Locate the cell with the specified text and output its (X, Y) center coordinate. 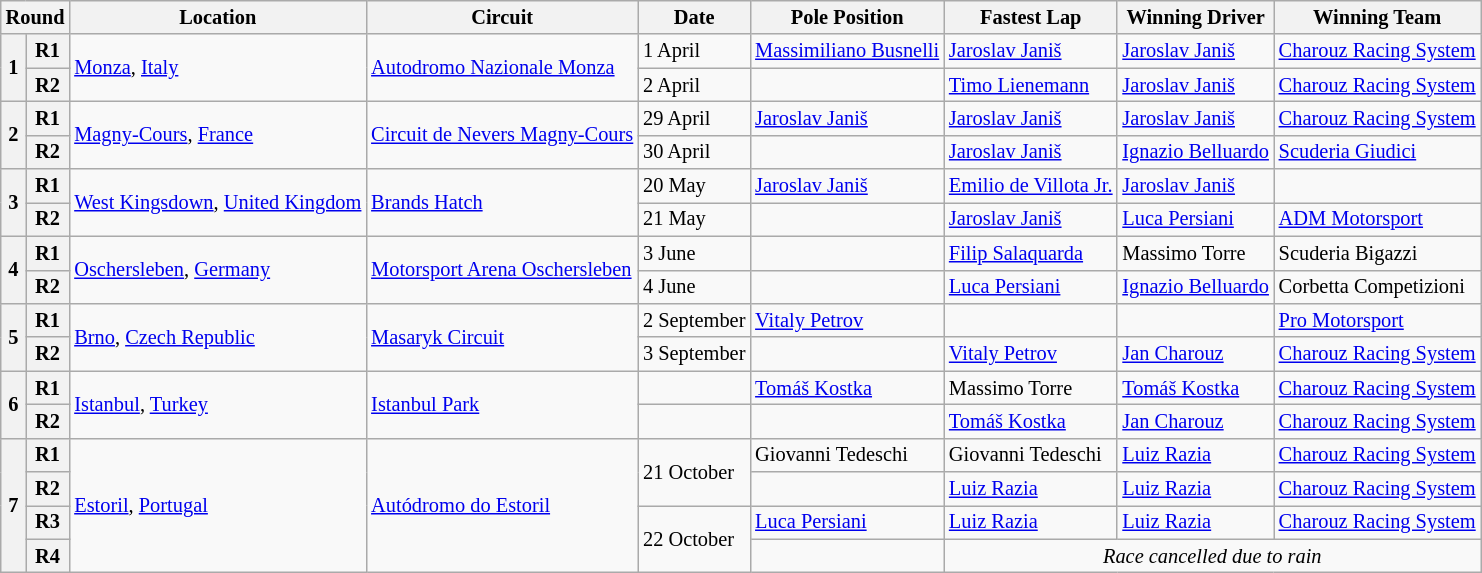
Circuit de Nevers Magny-Cours (502, 134)
Corbetta Competizioni (1378, 287)
Filip Salaquarda (1030, 253)
Location (218, 17)
4 June (694, 287)
Fastest Lap (1030, 17)
Scuderia Giudici (1378, 152)
Emilio de Villota Jr. (1030, 186)
Winning Team (1378, 17)
Motorsport Arena Oschersleben (502, 270)
Circuit (502, 17)
West Kingsdown, United Kingdom (218, 202)
7 (14, 506)
2 (14, 134)
2 April (694, 85)
20 May (694, 186)
3 (14, 202)
1 April (694, 51)
R4 (48, 556)
Brands Hatch (502, 202)
Autódromo do Estoril (502, 506)
Race cancelled due to rain (1212, 556)
R3 (48, 522)
Istanbul, Turkey (218, 404)
30 April (694, 152)
1 (14, 68)
Round (36, 17)
Masaryk Circuit (502, 336)
Istanbul Park (502, 404)
5 (14, 336)
Timo Lienemann (1030, 85)
Scuderia Bigazzi (1378, 253)
21 October (694, 472)
22 October (694, 538)
Oschersleben, Germany (218, 270)
Pole Position (847, 17)
6 (14, 404)
Monza, Italy (218, 68)
4 (14, 270)
21 May (694, 219)
3 September (694, 354)
Autodromo Nazionale Monza (502, 68)
29 April (694, 118)
ADM Motorsport (1378, 219)
Estoril, Portugal (218, 506)
3 June (694, 253)
Date (694, 17)
2 September (694, 320)
Magny-Cours, France (218, 134)
Pro Motorsport (1378, 320)
Winning Driver (1195, 17)
Brno, Czech Republic (218, 336)
Massimiliano Busnelli (847, 51)
